Identify which cell holds the provided text, then report its [X, Y] central coordinate. 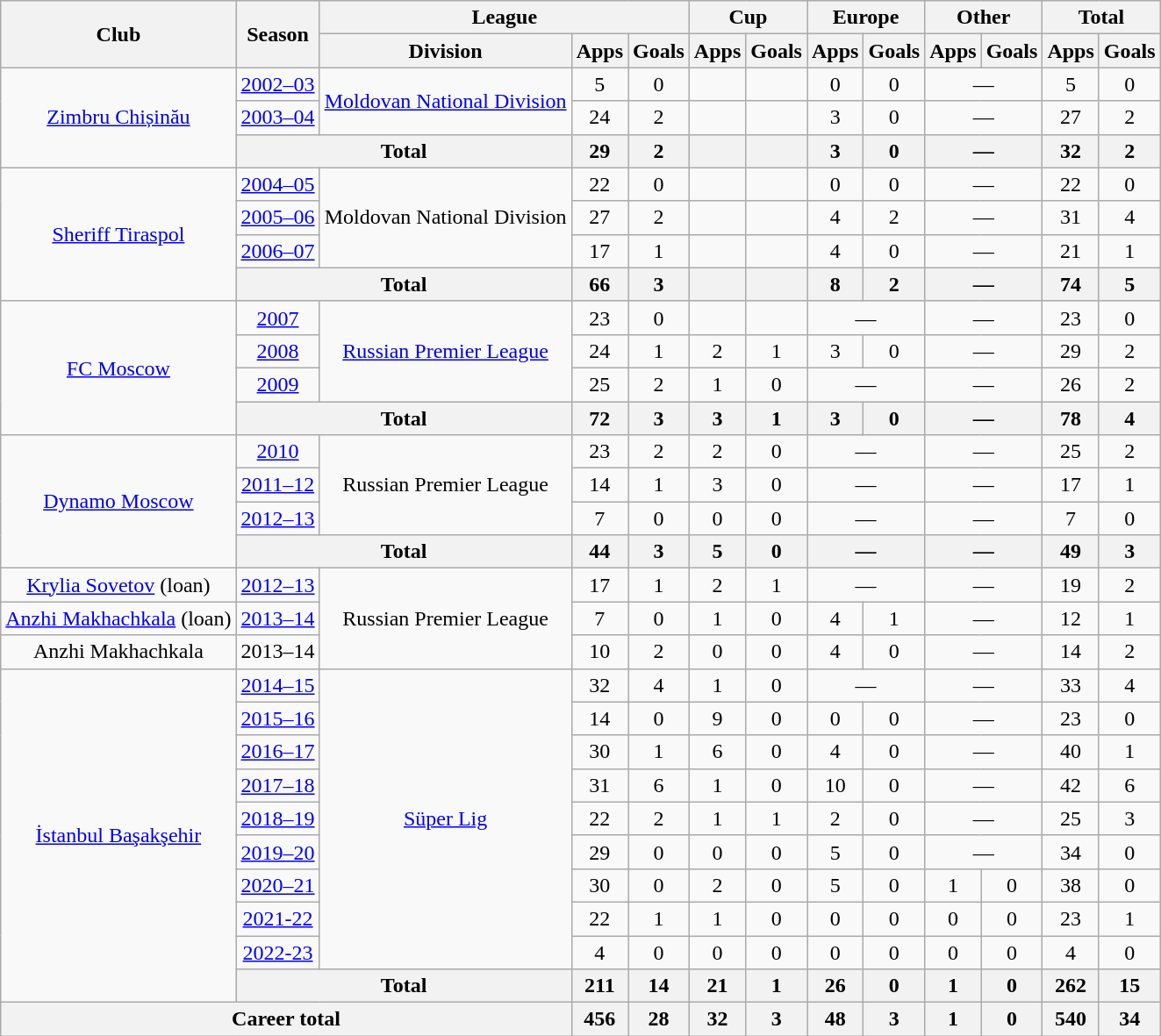
2006–07 [277, 251]
2022-23 [277, 952]
Süper Lig [446, 819]
2008 [277, 351]
Career total [286, 1019]
211 [599, 986]
Sheriff Tiraspol [118, 234]
74 [1071, 284]
2005–06 [277, 218]
19 [1071, 585]
48 [835, 1019]
456 [599, 1019]
49 [1071, 552]
Europe [866, 18]
2007 [277, 318]
2004–05 [277, 184]
Cup [748, 18]
66 [599, 284]
2015–16 [277, 718]
540 [1071, 1019]
2019–20 [277, 852]
2020–21 [277, 885]
Season [277, 34]
FC Moscow [118, 368]
33 [1071, 685]
Anzhi Makhachkala (loan) [118, 618]
2016–17 [277, 752]
2021-22 [277, 918]
League [504, 18]
9 [717, 718]
262 [1071, 986]
2010 [277, 452]
2003–04 [277, 118]
78 [1071, 418]
2002–03 [277, 84]
2011–12 [277, 485]
Anzhi Makhachkala [118, 652]
Other [984, 18]
8 [835, 284]
Club [118, 34]
2014–15 [277, 685]
Division [446, 51]
2009 [277, 384]
Krylia Sovetov (loan) [118, 585]
2017–18 [277, 785]
2018–19 [277, 818]
15 [1129, 986]
28 [659, 1019]
Zimbru Chișinău [118, 118]
Dynamo Moscow [118, 502]
72 [599, 418]
38 [1071, 885]
İstanbul Başakşehir [118, 835]
40 [1071, 752]
42 [1071, 785]
44 [599, 552]
12 [1071, 618]
